Provide the [X, Y] coordinate of the cell's center where the given text is located.  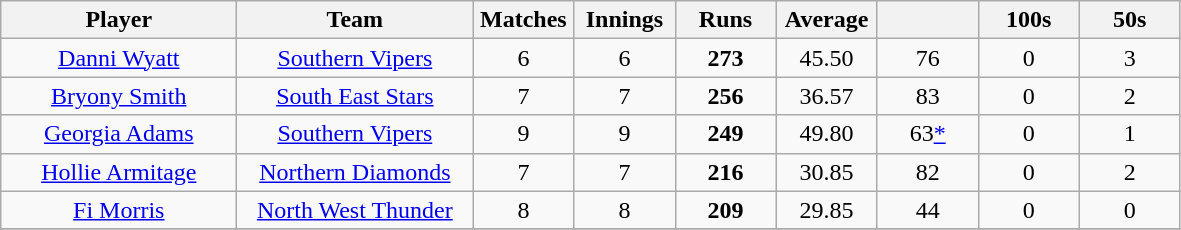
256 [726, 96]
249 [726, 134]
83 [928, 96]
216 [726, 172]
49.80 [826, 134]
Team [355, 20]
Average [826, 20]
Georgia Adams [119, 134]
50s [1130, 20]
Bryony Smith [119, 96]
36.57 [826, 96]
44 [928, 210]
Player [119, 20]
Innings [624, 20]
63* [928, 134]
3 [1130, 58]
82 [928, 172]
273 [726, 58]
Danni Wyatt [119, 58]
North West Thunder [355, 210]
1 [1130, 134]
76 [928, 58]
Matches [524, 20]
Northern Diamonds [355, 172]
Fi Morris [119, 210]
30.85 [826, 172]
209 [726, 210]
Runs [726, 20]
South East Stars [355, 96]
45.50 [826, 58]
29.85 [826, 210]
100s [1028, 20]
Hollie Armitage [119, 172]
